Detect which cell encompasses the target text, then output its (X, Y) center coordinate. 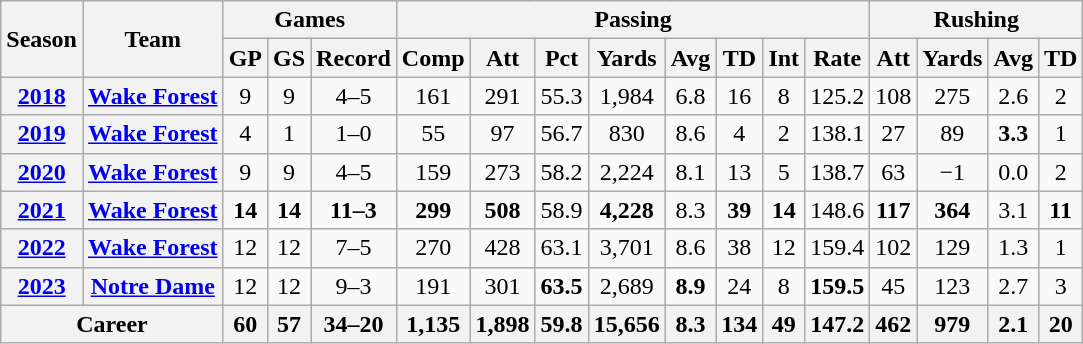
Record (354, 58)
364 (952, 210)
56.7 (562, 134)
191 (433, 286)
159 (433, 172)
59.8 (562, 324)
299 (433, 210)
55.3 (562, 96)
−1 (952, 172)
38 (740, 248)
49 (784, 324)
161 (433, 96)
2022 (42, 248)
63 (894, 172)
148.6 (838, 210)
147.2 (838, 324)
3 (1060, 286)
GS (288, 58)
Season (42, 39)
123 (952, 286)
Games (310, 20)
134 (740, 324)
Comp (433, 58)
129 (952, 248)
Passing (632, 20)
89 (952, 134)
102 (894, 248)
979 (952, 324)
5 (784, 172)
138.7 (838, 172)
1,984 (626, 96)
2.6 (1014, 96)
55 (433, 134)
58.9 (562, 210)
3.1 (1014, 210)
Notre Dame (152, 286)
270 (433, 248)
Career (112, 324)
3.3 (1014, 134)
2023 (42, 286)
11–3 (354, 210)
108 (894, 96)
117 (894, 210)
125.2 (838, 96)
159.5 (838, 286)
13 (740, 172)
2018 (42, 96)
3,701 (626, 248)
1–0 (354, 134)
1.3 (1014, 248)
Rushing (976, 20)
273 (502, 172)
Rate (838, 58)
1,898 (502, 324)
159.4 (838, 248)
8.1 (690, 172)
60 (245, 324)
9–3 (354, 286)
2021 (42, 210)
4,228 (626, 210)
275 (952, 96)
97 (502, 134)
138.1 (838, 134)
301 (502, 286)
GP (245, 58)
Team (152, 39)
0.0 (1014, 172)
63.1 (562, 248)
11 (1060, 210)
291 (502, 96)
57 (288, 324)
6.8 (690, 96)
8.9 (690, 286)
830 (626, 134)
Int (784, 58)
45 (894, 286)
2.7 (1014, 286)
20 (1060, 324)
15,656 (626, 324)
Pct (562, 58)
2.1 (1014, 324)
39 (740, 210)
2019 (42, 134)
7–5 (354, 248)
58.2 (562, 172)
1,135 (433, 324)
34–20 (354, 324)
428 (502, 248)
24 (740, 286)
27 (894, 134)
16 (740, 96)
2,224 (626, 172)
2020 (42, 172)
508 (502, 210)
462 (894, 324)
2,689 (626, 286)
63.5 (562, 286)
